Identify which cell holds the provided text, then report its [x, y] central coordinate. 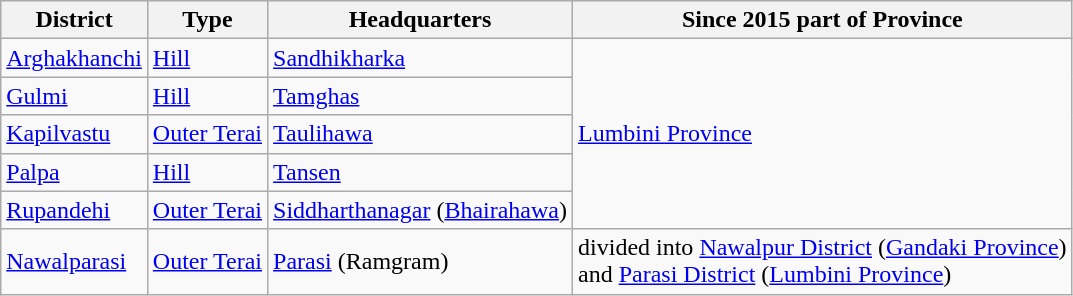
Gulmi [74, 96]
Rupandehi [74, 210]
Kapilvastu [74, 134]
Siddharthanagar (Bhairahawa) [420, 210]
Lumbini Province [823, 134]
Tansen [420, 172]
Sandhikharka [420, 58]
Palpa [74, 172]
Taulihawa [420, 134]
Since 2015 part of Province [823, 20]
Nawalparasi [74, 262]
Type [207, 20]
Arghakhanchi [74, 58]
divided into Nawalpur District (Gandaki Province) and Parasi District (Lumbini Province) [823, 262]
District [74, 20]
Tamghas [420, 96]
Parasi (Ramgram) [420, 262]
Headquarters [420, 20]
